Identify which cell holds the provided text, then report its [X, Y] central coordinate. 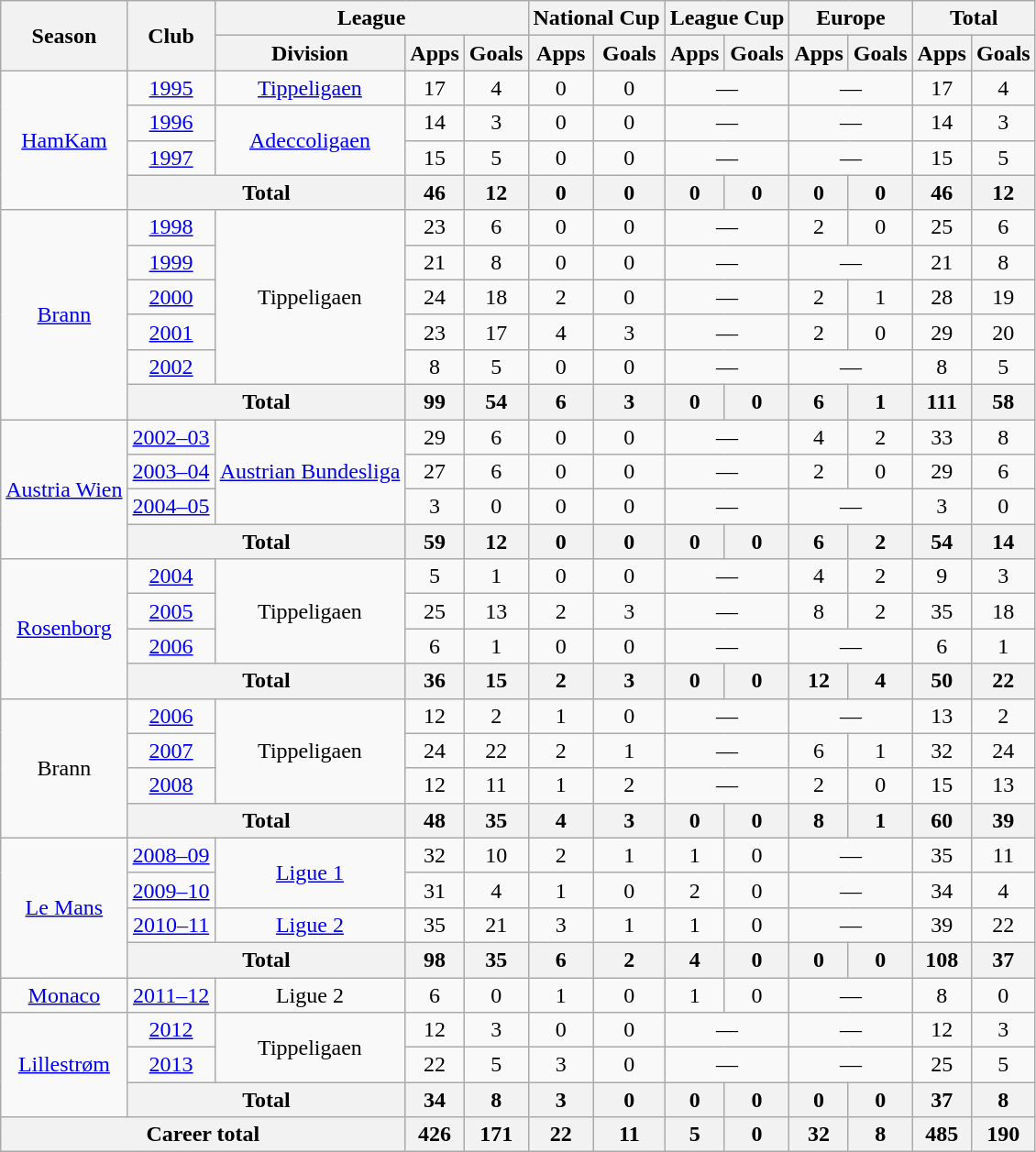
Austria Wien [64, 489]
2008–09 [171, 855]
28 [942, 297]
League [371, 18]
2004 [171, 576]
33 [942, 437]
Rosenborg [64, 629]
Ligue 1 [310, 872]
20 [1003, 332]
National Cup [596, 18]
99 [435, 401]
2000 [171, 297]
1999 [171, 262]
59 [435, 542]
Lillestrøm [64, 1065]
Division [310, 53]
27 [435, 472]
108 [942, 960]
League Cup [727, 18]
48 [435, 820]
Monaco [64, 994]
485 [942, 1135]
2003–04 [171, 472]
9 [942, 576]
426 [435, 1135]
190 [1003, 1135]
2011–12 [171, 994]
10 [496, 855]
19 [1003, 297]
111 [942, 401]
1998 [171, 227]
Le Mans [64, 907]
2010–11 [171, 925]
2001 [171, 332]
2004–05 [171, 507]
171 [496, 1135]
58 [1003, 401]
1996 [171, 123]
2009–10 [171, 890]
31 [435, 890]
2013 [171, 1065]
Club [171, 36]
1997 [171, 158]
Career total [204, 1135]
2008 [171, 785]
1995 [171, 88]
2012 [171, 1030]
HamKam [64, 140]
2005 [171, 611]
50 [942, 681]
36 [435, 681]
Austrian Bundesliga [310, 472]
2002 [171, 367]
Adeccoligaen [310, 140]
2002–03 [171, 437]
Season [64, 36]
Europe [851, 18]
60 [942, 820]
2007 [171, 751]
98 [435, 960]
